Output the [x, y] coordinate of the center of the cell containing the given text.  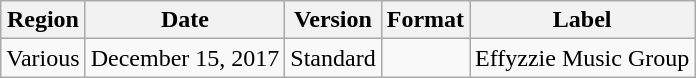
Standard [333, 58]
Various [43, 58]
Date [185, 20]
Version [333, 20]
Effyzzie Music Group [582, 58]
Label [582, 20]
Format [425, 20]
Region [43, 20]
December 15, 2017 [185, 58]
